Scan for the cell matching the given text and deliver its [x, y] coordinate at center. 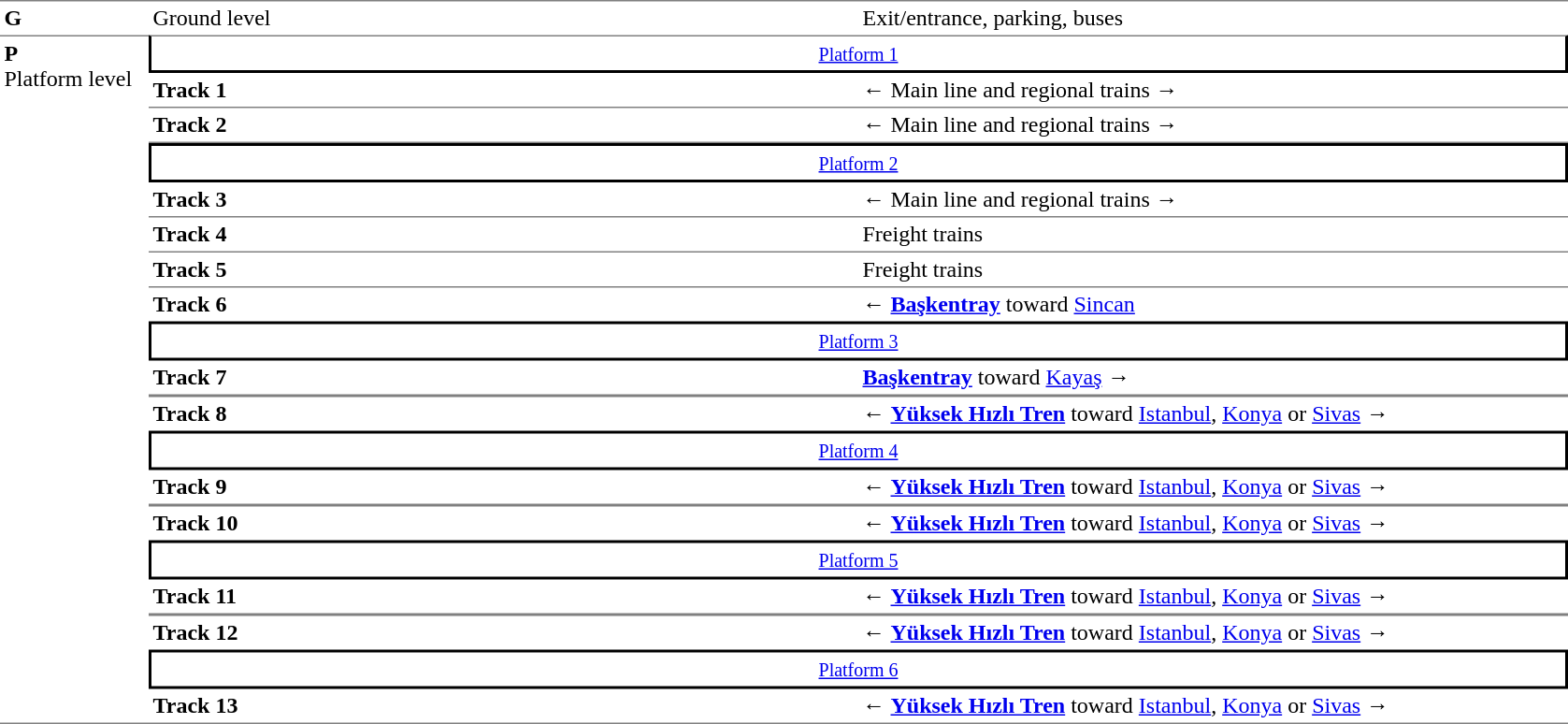
PPlatform level [75, 380]
Exit/entrance, parking, buses [1214, 18]
Başkentray toward Kayaş → [1214, 379]
Platform 1 [858, 54]
Track 11 [503, 598]
Platform 2 [858, 163]
Track 10 [503, 523]
← Başkentray toward Sincan [1214, 305]
Platform 5 [858, 560]
Track 8 [503, 413]
Track 12 [503, 632]
G [75, 18]
Track 4 [503, 235]
Track 5 [503, 270]
Platform 6 [858, 669]
Platform 4 [858, 450]
Track 9 [503, 487]
Track 7 [503, 379]
Platform 3 [858, 341]
Track 13 [503, 706]
Track 2 [503, 126]
Track 1 [503, 91]
Track 3 [503, 200]
Ground level [503, 18]
Track 6 [503, 305]
